Return the [x, y] coordinate for the center point of the cell that contains the specified text.  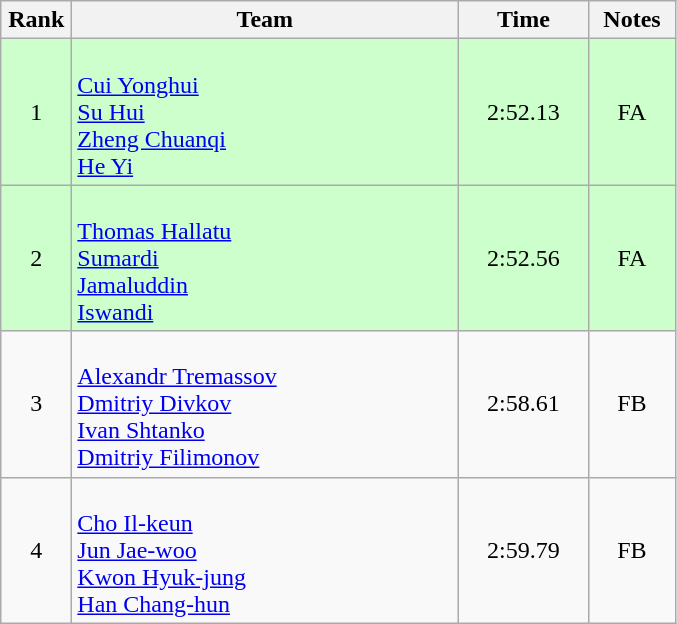
Notes [632, 20]
Time [524, 20]
2:59.79 [524, 550]
2:58.61 [524, 404]
2:52.56 [524, 258]
2:52.13 [524, 112]
3 [36, 404]
Alexandr TremassovDmitriy DivkovIvan ShtankoDmitriy Filimonov [265, 404]
Cho Il-keunJun Jae-wooKwon Hyuk-jungHan Chang-hun [265, 550]
Thomas HallatuSumardiJamaluddinIswandi [265, 258]
Cui YonghuiSu HuiZheng ChuanqiHe Yi [265, 112]
Rank [36, 20]
4 [36, 550]
2 [36, 258]
Team [265, 20]
1 [36, 112]
